Find where the given text appears and provide that cell's center as [X, Y] coordinate. 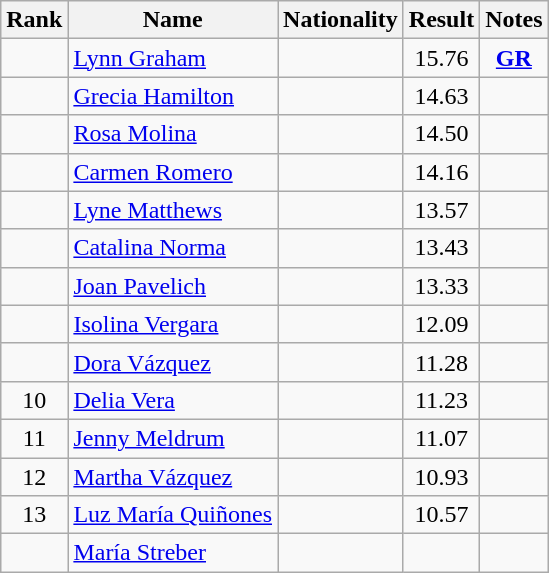
Luz María Quiñones [173, 515]
13 [34, 515]
Jenny Meldrum [173, 438]
Carmen Romero [173, 172]
11.23 [441, 400]
Nationality [341, 20]
Isolina Vergara [173, 324]
Name [173, 20]
Grecia Hamilton [173, 96]
Rank [34, 20]
GR [514, 58]
13.33 [441, 286]
11.07 [441, 438]
Catalina Norma [173, 248]
Dora Vázquez [173, 362]
12.09 [441, 324]
14.16 [441, 172]
10.93 [441, 477]
14.50 [441, 134]
Martha Vázquez [173, 477]
Notes [514, 20]
Delia Vera [173, 400]
14.63 [441, 96]
15.76 [441, 58]
Lyne Matthews [173, 210]
13.43 [441, 248]
13.57 [441, 210]
11 [34, 438]
Lynn Graham [173, 58]
10 [34, 400]
10.57 [441, 515]
11.28 [441, 362]
María Streber [173, 553]
Rosa Molina [173, 134]
Joan Pavelich [173, 286]
Result [441, 20]
12 [34, 477]
